Provide the [X, Y] coordinate of the cell's center where the given text is located.  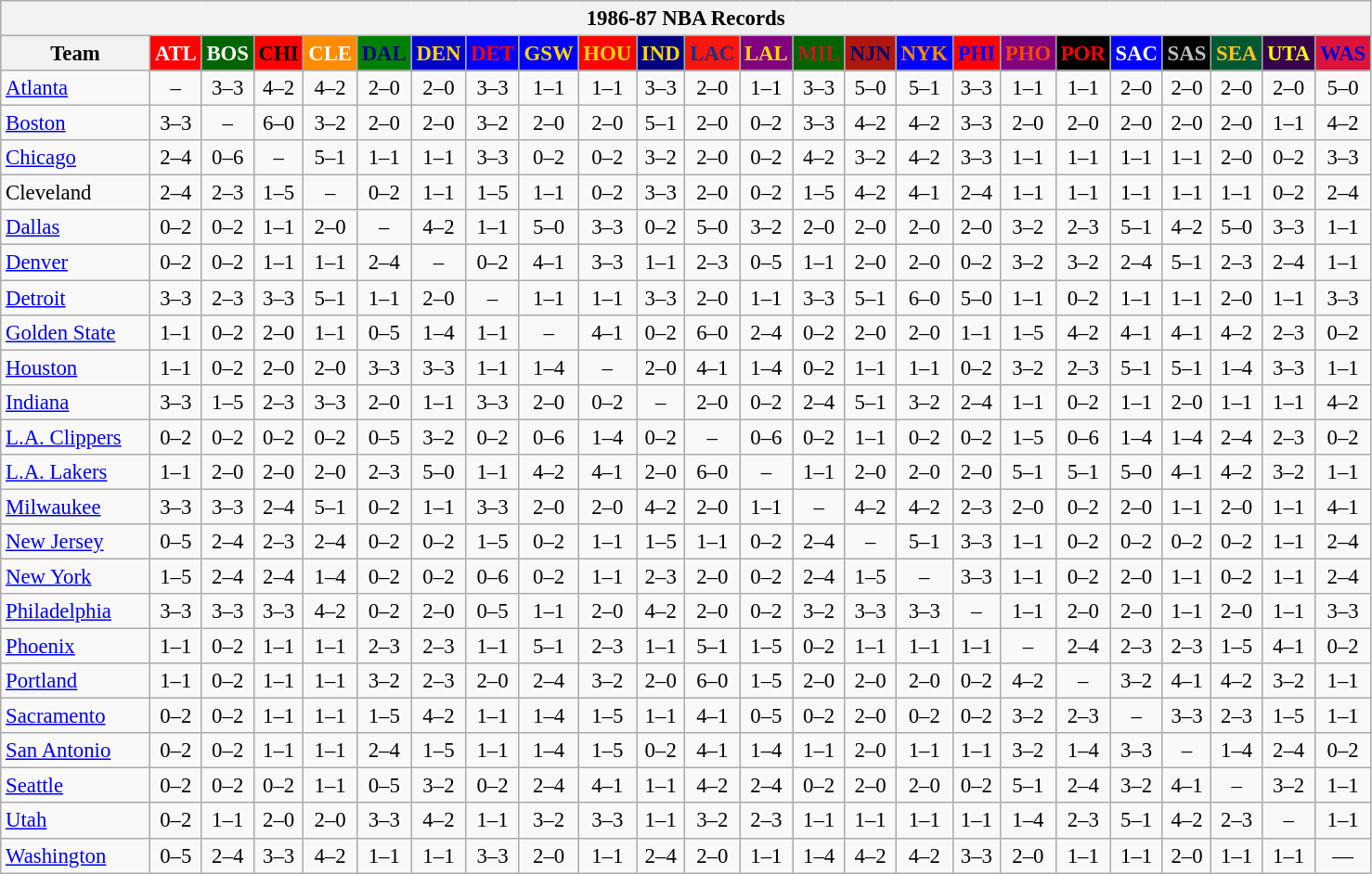
Denver [76, 263]
IND [661, 54]
GSW [549, 54]
San Antonio [76, 751]
POR [1082, 54]
UTA [1288, 54]
MIL [819, 54]
Seattle [76, 786]
Houston [76, 367]
SAS [1186, 54]
SAC [1136, 54]
Washington [76, 855]
DAL [384, 54]
Golden State [76, 332]
Philadelphia [76, 611]
Atlanta [76, 88]
Dallas [76, 227]
ATL [175, 54]
L.A. Clippers [76, 437]
LAL [767, 54]
Milwaukee [76, 507]
Team [76, 54]
New York [76, 576]
Utah [76, 821]
DET [492, 54]
Portland [76, 681]
NJN [871, 54]
Cleveland [76, 193]
New Jersey [76, 542]
1986-87 NBA Records [686, 19]
LAC [713, 54]
Detroit [76, 298]
Phoenix [76, 647]
NYK [925, 54]
Chicago [76, 158]
DEN [438, 54]
CLE [330, 54]
PHO [1028, 54]
HOU [607, 54]
WAS [1343, 54]
Indiana [76, 402]
SEA [1236, 54]
Boston [76, 123]
CHI [278, 54]
— [1343, 855]
L.A. Lakers [76, 472]
Sacramento [76, 716]
BOS [227, 54]
PHI [977, 54]
